Scan for the cell matching the given text and deliver its [x, y] coordinate at center. 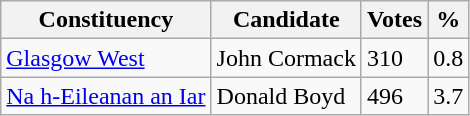
Constituency [106, 20]
Na h-Eileanan an Iar [106, 96]
3.7 [448, 96]
496 [394, 96]
John Cormack [286, 58]
0.8 [448, 58]
% [448, 20]
Donald Boyd [286, 96]
Votes [394, 20]
Candidate [286, 20]
Glasgow West [106, 58]
310 [394, 58]
